Output the (x, y) coordinate of the center of the cell containing the given text.  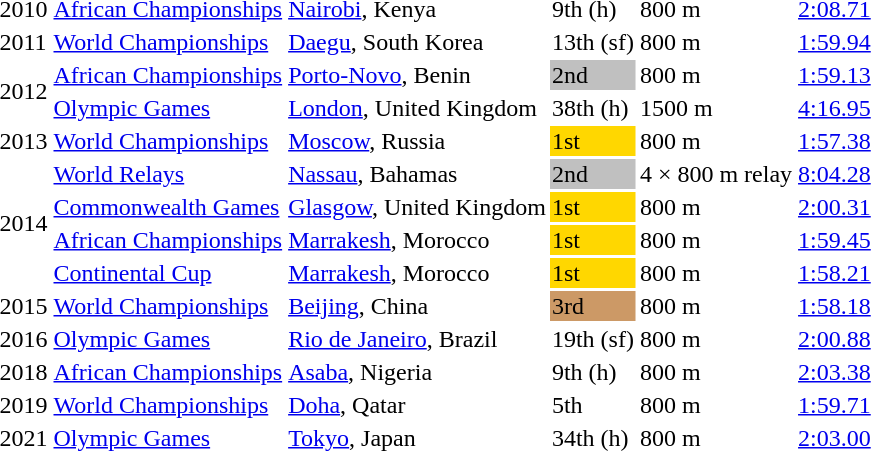
5th (592, 405)
19th (sf) (592, 339)
Doha, Qatar (418, 405)
Glasgow, United Kingdom (418, 207)
Beijing, China (418, 306)
World Relays (168, 174)
London, United Kingdom (418, 108)
Moscow, Russia (418, 141)
Continental Cup (168, 273)
Nassau, Bahamas (418, 174)
Rio de Janeiro, Brazil (418, 339)
Daegu, South Korea (418, 42)
13th (sf) (592, 42)
Porto-Novo, Benin (418, 75)
Commonwealth Games (168, 207)
3rd (592, 306)
38th (h) (592, 108)
1500 m (716, 108)
4 × 800 m relay (716, 174)
Asaba, Nigeria (418, 372)
9th (h) (592, 372)
